From the cell containing the given text, extract its center point as [x, y] coordinate. 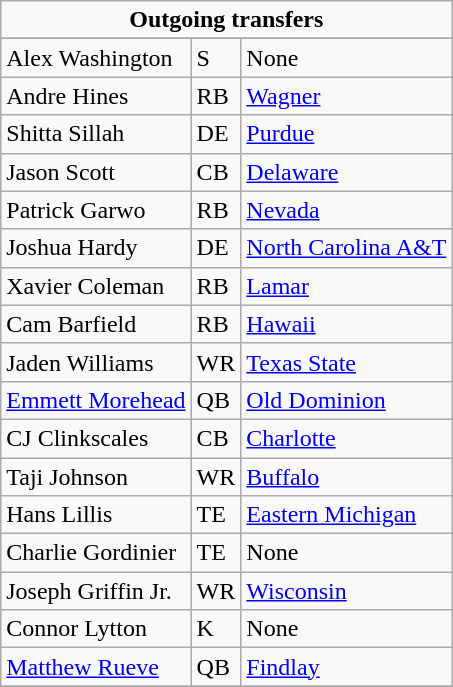
Joseph Griffin Jr. [96, 591]
Charlotte [346, 438]
Nevada [346, 210]
Lamar [346, 286]
Texas State [346, 362]
Andre Hines [96, 96]
Delaware [346, 172]
Jaden Williams [96, 362]
Buffalo [346, 477]
S [216, 58]
Wisconsin [346, 591]
Connor Lytton [96, 629]
Eastern Michigan [346, 515]
Shitta Sillah [96, 134]
Wagner [346, 96]
Cam Barfield [96, 324]
Findlay [346, 667]
CJ Clinkscales [96, 438]
North Carolina A&T [346, 248]
Patrick Garwo [96, 210]
Jason Scott [96, 172]
Old Dominion [346, 400]
Outgoing transfers [226, 20]
Joshua Hardy [96, 248]
Emmett Morehead [96, 400]
Purdue [346, 134]
Hawaii [346, 324]
K [216, 629]
Charlie Gordinier [96, 553]
Matthew Rueve [96, 667]
Alex Washington [96, 58]
Taji Johnson [96, 477]
Hans Lillis [96, 515]
Xavier Coleman [96, 286]
